From the cell containing the given text, extract its center point as [x, y] coordinate. 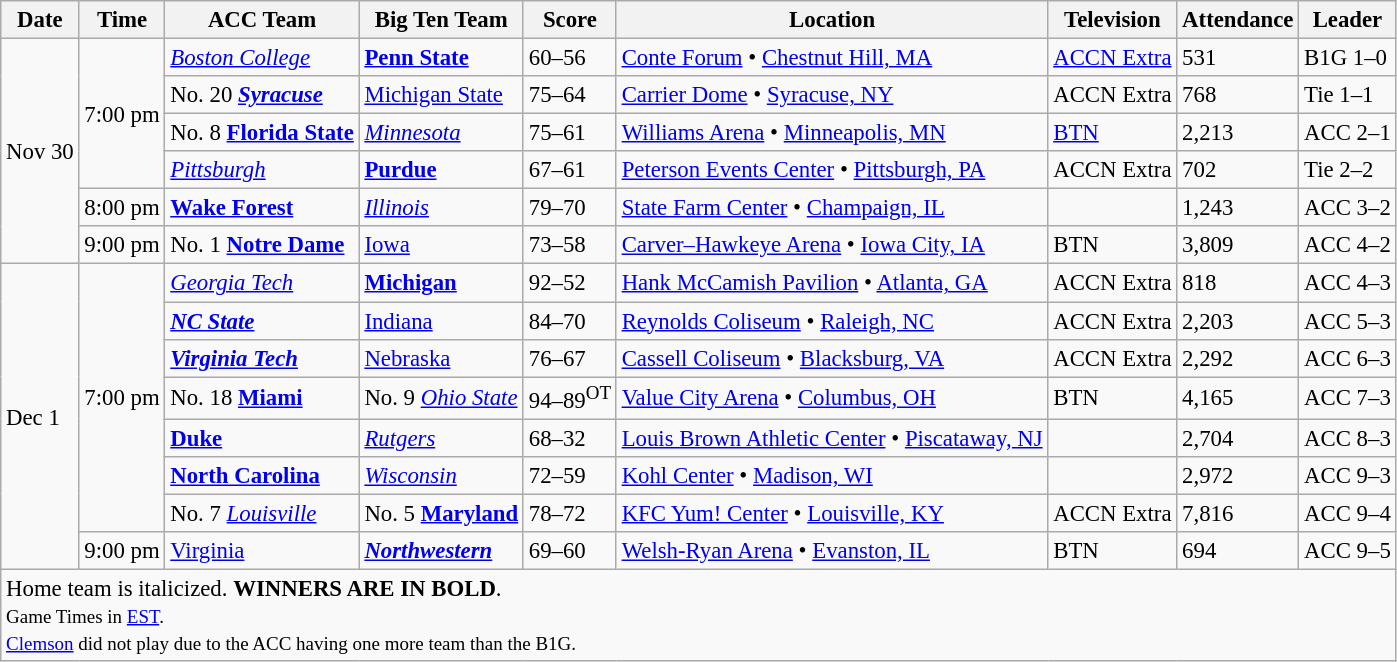
76–67 [570, 358]
Home team is italicized. WINNERS ARE IN BOLD.Game Times in EST. Clemson did not play due to the ACC having one more team than the B1G. [698, 615]
3,809 [1238, 245]
Duke [262, 438]
2,203 [1238, 321]
No. 9 Ohio State [441, 398]
84–70 [570, 321]
Boston College [262, 58]
Welsh-Ryan Arena • Evanston, IL [832, 551]
Illinois [441, 208]
Value City Arena • Columbus, OH [832, 398]
68–32 [570, 438]
4,165 [1238, 398]
ACC 5–3 [1348, 321]
768 [1238, 95]
No. 5 Maryland [441, 513]
818 [1238, 283]
2,292 [1238, 358]
Tie 1–1 [1348, 95]
Northwestern [441, 551]
Conte Forum • Chestnut Hill, MA [832, 58]
79–70 [570, 208]
Television [1112, 20]
Indiana [441, 321]
Date [40, 20]
Kohl Center • Madison, WI [832, 476]
ACC 7–3 [1348, 398]
ACC Team [262, 20]
Virginia Tech [262, 358]
Pittsburgh [262, 170]
60–56 [570, 58]
1,243 [1238, 208]
72–59 [570, 476]
North Carolina [262, 476]
B1G 1–0 [1348, 58]
73–58 [570, 245]
Cassell Coliseum • Blacksburg, VA [832, 358]
92–52 [570, 283]
Williams Arena • Minneapolis, MN [832, 133]
No. 18 Miami [262, 398]
Dec 1 [40, 416]
Location [832, 20]
Big Ten Team [441, 20]
Carver–Hawkeye Arena • Iowa City, IA [832, 245]
Wake Forest [262, 208]
Virginia [262, 551]
702 [1238, 170]
Louis Brown Athletic Center • Piscataway, NJ [832, 438]
75–64 [570, 95]
ACC 9–4 [1348, 513]
ACC 9–5 [1348, 551]
Iowa [441, 245]
No. 1 Notre Dame [262, 245]
ACC 2–1 [1348, 133]
Tie 2–2 [1348, 170]
Peterson Events Center • Pittsburgh, PA [832, 170]
67–61 [570, 170]
ACC 9–3 [1348, 476]
Carrier Dome • Syracuse, NY [832, 95]
Nov 30 [40, 152]
ACC 8–3 [1348, 438]
Hank McCamish Pavilion • Atlanta, GA [832, 283]
75–61 [570, 133]
69–60 [570, 551]
694 [1238, 551]
2,972 [1238, 476]
531 [1238, 58]
Penn State [441, 58]
Nebraska [441, 358]
Time [122, 20]
Michigan [441, 283]
State Farm Center • Champaign, IL [832, 208]
Minnesota [441, 133]
No. 8 Florida State [262, 133]
2,213 [1238, 133]
7,816 [1238, 513]
ACC 3–2 [1348, 208]
94–89OT [570, 398]
8:00 pm [122, 208]
KFC Yum! Center • Louisville, KY [832, 513]
Leader [1348, 20]
ACC 4–3 [1348, 283]
No. 7 Louisville [262, 513]
ACC 6–3 [1348, 358]
Rutgers [441, 438]
No. 20 Syracuse [262, 95]
Purdue [441, 170]
ACC 4–2 [1348, 245]
Michigan State [441, 95]
Score [570, 20]
2,704 [1238, 438]
Attendance [1238, 20]
NC State [262, 321]
Georgia Tech [262, 283]
Wisconsin [441, 476]
78–72 [570, 513]
Reynolds Coliseum • Raleigh, NC [832, 321]
